Provide the (x, y) coordinate of the cell's center where the given text is located.  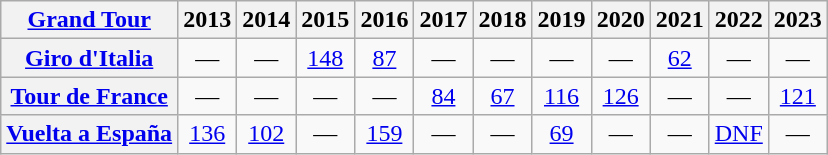
67 (502, 96)
2023 (798, 20)
62 (680, 58)
DNF (738, 134)
Vuelta a España (90, 134)
2014 (266, 20)
2013 (208, 20)
2018 (502, 20)
2020 (620, 20)
2015 (326, 20)
148 (326, 58)
Grand Tour (90, 20)
126 (620, 96)
Giro d'Italia (90, 58)
116 (562, 96)
Tour de France (90, 96)
84 (444, 96)
2016 (384, 20)
121 (798, 96)
87 (384, 58)
136 (208, 134)
159 (384, 134)
2017 (444, 20)
102 (266, 134)
2022 (738, 20)
69 (562, 134)
2021 (680, 20)
2019 (562, 20)
